For the text-containing cell, return its midpoint in (x, y) coordinate format. 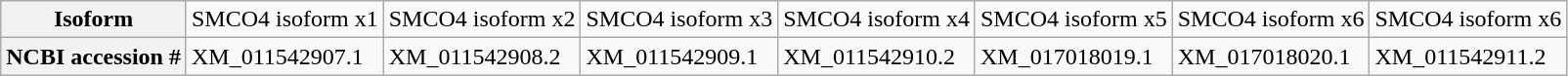
XM_011542909.1 (679, 57)
XM_017018020.1 (1271, 57)
SMCO4 isoform x4 (877, 19)
SMCO4 isoform x3 (679, 19)
SMCO4 isoform x1 (284, 19)
SMCO4 isoform x2 (482, 19)
XM_011542911.2 (1468, 57)
SMCO4 isoform x5 (1073, 19)
XM_011542907.1 (284, 57)
Isoform (94, 19)
XM_011542908.2 (482, 57)
XM_017018019.1 (1073, 57)
XM_011542910.2 (877, 57)
NCBI accession # (94, 57)
